Capture the cell that displays the provided text and extract its [X, Y] central coordinate. 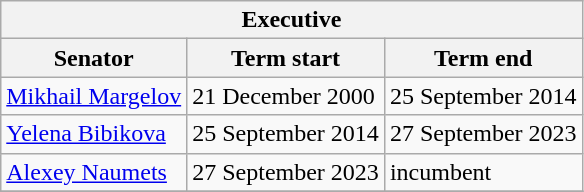
Senator [94, 58]
Mikhail Margelov [94, 96]
Yelena Bibikova [94, 134]
Term end [483, 58]
incumbent [483, 172]
21 December 2000 [286, 96]
Executive [292, 20]
Term start [286, 58]
Alexey Naumets [94, 172]
